For the text-containing cell, return its midpoint in [X, Y] coordinate format. 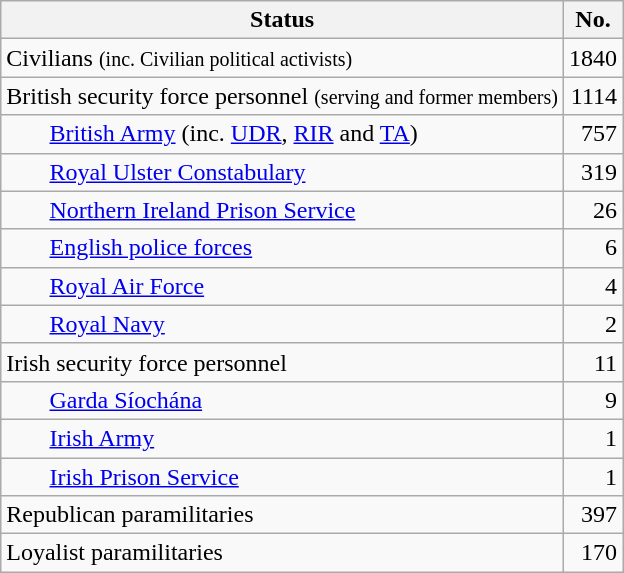
319 [592, 172]
Civilians (inc. Civilian political activists) [282, 58]
Irish Prison Service [282, 477]
Northern Ireland Prison Service [282, 210]
170 [592, 553]
English police forces [282, 248]
2 [592, 324]
British Army (inc. UDR, RIR and TA) [282, 134]
757 [592, 134]
Republican paramilitaries [282, 515]
Irish security force personnel [282, 362]
1114 [592, 96]
Loyalist paramilitaries [282, 553]
Status [282, 20]
Royal Air Force [282, 286]
Royal Navy [282, 324]
6 [592, 248]
No. [592, 20]
Garda Síochána [282, 400]
26 [592, 210]
4 [592, 286]
Irish Army [282, 438]
9 [592, 400]
British security force personnel (serving and former members) [282, 96]
Royal Ulster Constabulary [282, 172]
1840 [592, 58]
11 [592, 362]
397 [592, 515]
